Identify which cell holds the provided text, then report its [x, y] central coordinate. 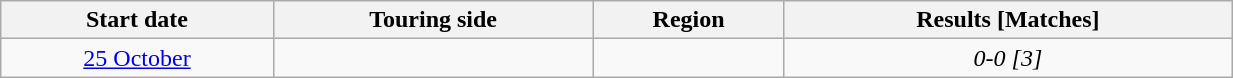
25 October [137, 58]
Results [Matches] [1008, 20]
Start date [137, 20]
0-0 [3] [1008, 58]
Region [688, 20]
Touring side [433, 20]
